Output the (x, y) coordinate of the center of the cell containing the given text.  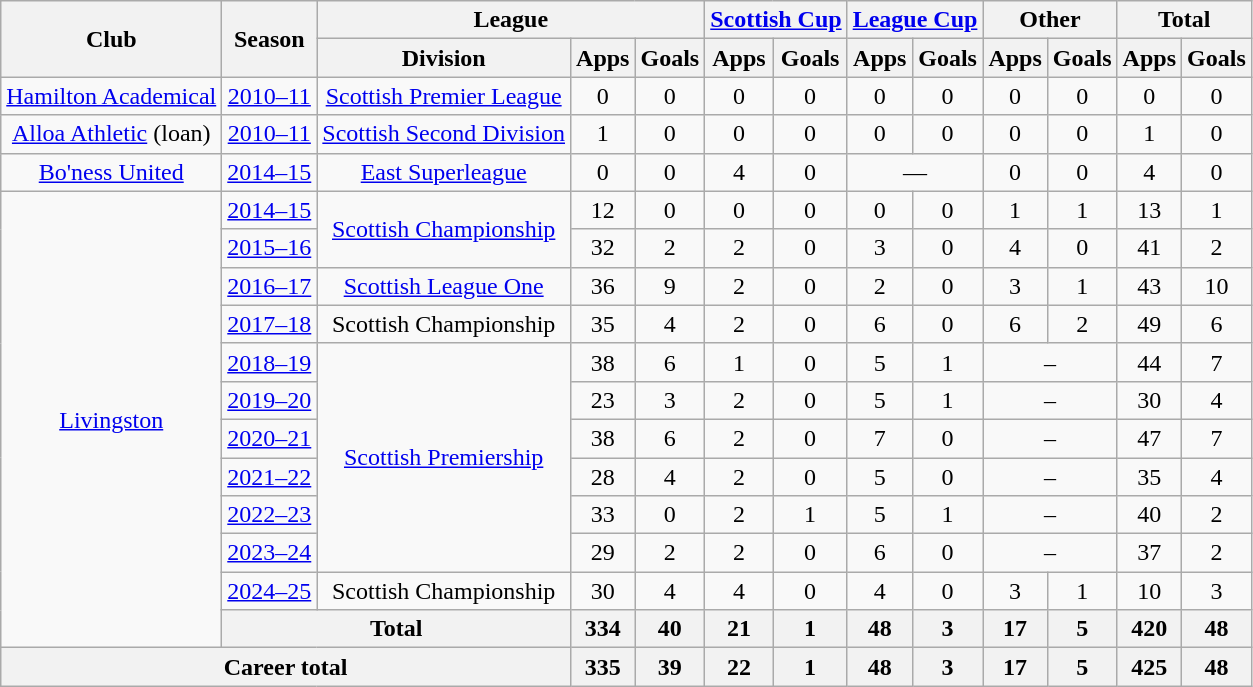
2023–24 (270, 553)
33 (603, 515)
Season (270, 39)
Scottish Premiership (444, 457)
420 (1149, 629)
Livingston (112, 420)
12 (603, 210)
League (511, 20)
47 (1149, 438)
2015–16 (270, 248)
23 (603, 400)
36 (603, 286)
44 (1149, 362)
2020–21 (270, 438)
32 (603, 248)
2016–17 (270, 286)
— (915, 172)
Division (444, 58)
49 (1149, 324)
East Superleague (444, 172)
21 (739, 629)
335 (603, 667)
28 (603, 477)
Scottish Cup (776, 20)
334 (603, 629)
Hamilton Academical (112, 96)
22 (739, 667)
Scottish Premier League (444, 96)
Scottish Second Division (444, 134)
2024–25 (270, 591)
2022–23 (270, 515)
2017–18 (270, 324)
43 (1149, 286)
41 (1149, 248)
Club (112, 39)
Bo'ness United (112, 172)
13 (1149, 210)
Career total (286, 667)
Other (1050, 20)
2021–22 (270, 477)
425 (1149, 667)
League Cup (915, 20)
Scottish League One (444, 286)
37 (1149, 553)
39 (670, 667)
2019–20 (270, 400)
29 (603, 553)
Alloa Athletic (loan) (112, 134)
2018–19 (270, 362)
9 (670, 286)
